Pinpoint the cell where the given text exists, returning its [x, y] midpoint coordinate. 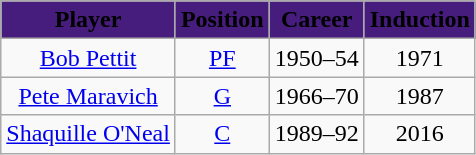
1989–92 [316, 134]
G [222, 96]
1987 [420, 96]
Position [222, 20]
1966–70 [316, 96]
Career [316, 20]
Shaquille O'Neal [88, 134]
Bob Pettit [88, 58]
PF [222, 58]
1971 [420, 58]
1950–54 [316, 58]
C [222, 134]
2016 [420, 134]
Induction [420, 20]
Pete Maravich [88, 96]
Player [88, 20]
